Capture the cell that displays the provided text and extract its [X, Y] central coordinate. 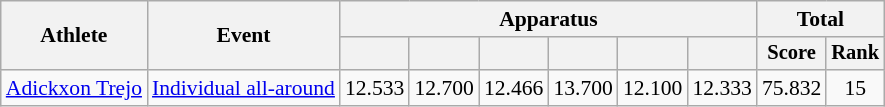
Athlete [74, 36]
12.333 [722, 88]
Rank [855, 54]
15 [855, 88]
Total [820, 19]
12.466 [514, 88]
12.533 [374, 88]
75.832 [792, 88]
Apparatus [548, 19]
12.700 [444, 88]
Adickxon Trejo [74, 88]
12.100 [652, 88]
13.700 [582, 88]
Event [244, 36]
Individual all-around [244, 88]
Score [792, 54]
